Find where the given text appears and provide that cell's center as [x, y] coordinate. 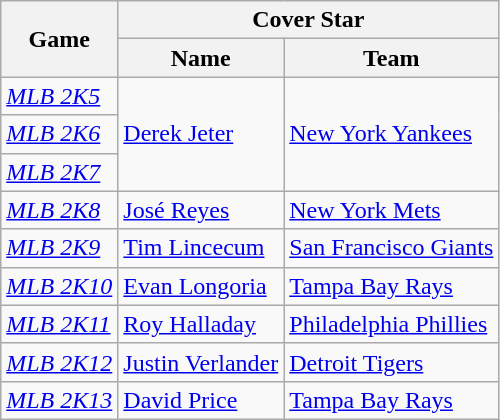
MLB 2K11 [60, 324]
Roy Halladay [201, 324]
San Francisco Giants [392, 248]
MLB 2K9 [60, 248]
Justin Verlander [201, 362]
Tim Lincecum [201, 248]
Derek Jeter [201, 134]
Detroit Tigers [392, 362]
Name [201, 58]
MLB 2K6 [60, 134]
MLB 2K7 [60, 172]
David Price [201, 400]
MLB 2K5 [60, 96]
MLB 2K8 [60, 210]
José Reyes [201, 210]
MLB 2K13 [60, 400]
New York Yankees [392, 134]
Team [392, 58]
MLB 2K12 [60, 362]
Game [60, 39]
Philadelphia Phillies [392, 324]
Evan Longoria [201, 286]
New York Mets [392, 210]
MLB 2K10 [60, 286]
Cover Star [308, 20]
